Extract the (X, Y) coordinate from the center of the cell holding the provided text.  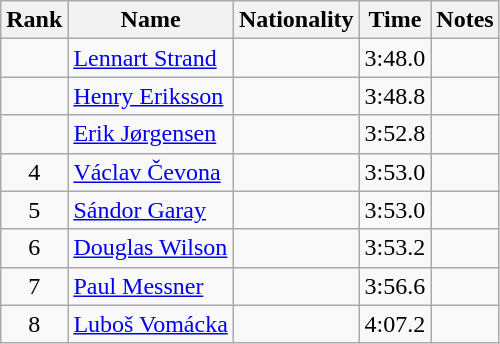
Name (150, 20)
5 (34, 210)
Rank (34, 20)
Henry Eriksson (150, 96)
3:56.6 (395, 286)
Nationality (296, 20)
6 (34, 248)
Václav Čevona (150, 172)
Notes (465, 20)
4 (34, 172)
Sándor Garay (150, 210)
3:53.2 (395, 248)
Lennart Strand (150, 58)
3:48.0 (395, 58)
8 (34, 324)
3:48.8 (395, 96)
Paul Messner (150, 286)
3:52.8 (395, 134)
Douglas Wilson (150, 248)
Time (395, 20)
Luboš Vomácka (150, 324)
4:07.2 (395, 324)
Erik Jørgensen (150, 134)
7 (34, 286)
